Pinpoint the cell where the given text exists, returning its (x, y) midpoint coordinate. 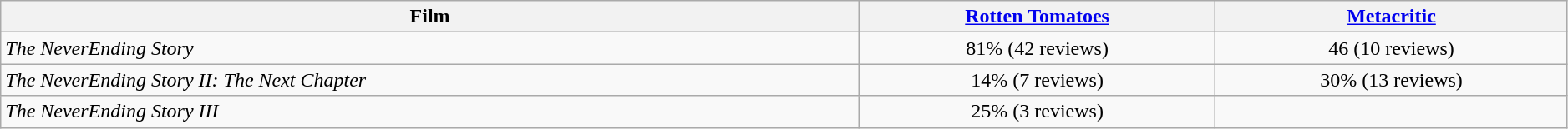
Rotten Tomatoes (1038, 17)
The NeverEnding Story (430, 48)
25% (3 reviews) (1038, 112)
14% (7 reviews) (1038, 80)
The NeverEnding Story II: The Next Chapter (430, 80)
Film (430, 17)
The NeverEnding Story III (430, 112)
Metacritic (1392, 17)
30% (13 reviews) (1392, 80)
81% (42 reviews) (1038, 48)
46 (10 reviews) (1392, 48)
